Identify which cell holds the provided text, then report its (X, Y) central coordinate. 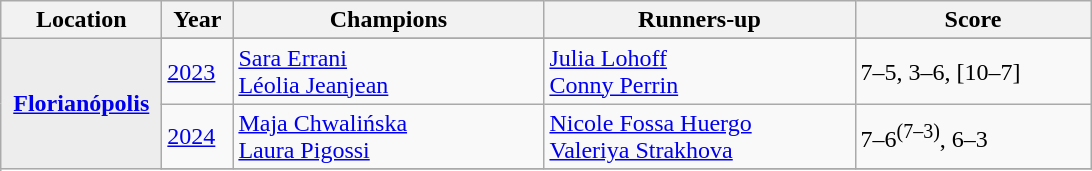
7–5, 3–6, [10–7] (973, 72)
Runners-up (700, 20)
7–6(7–3), 6–3 (973, 136)
Sara Errani Léolia Jeanjean (388, 72)
Score (973, 20)
Maja Chwalińska Laura Pigossi (388, 136)
2024 (198, 136)
Champions (388, 20)
Year (198, 20)
Nicole Fossa Huergo Valeriya Strakhova (700, 136)
2023 (198, 72)
Julia Lohoff Conny Perrin (700, 72)
Florianópolis (82, 104)
Location (82, 20)
